Extract the (x, y) coordinate from the center of the cell holding the provided text.  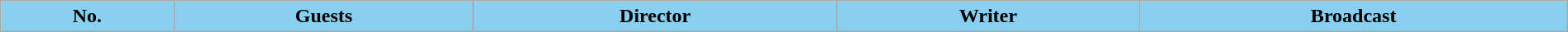
Writer (989, 16)
Broadcast (1353, 16)
Guests (324, 16)
No. (88, 16)
Director (655, 16)
